For the text-containing cell, return its midpoint in (x, y) coordinate format. 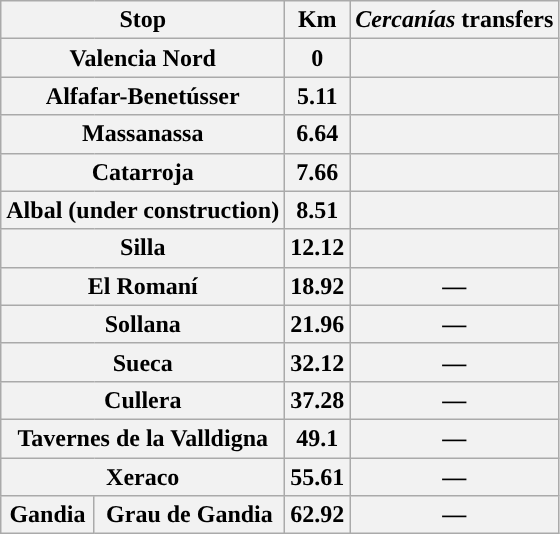
Silla (143, 248)
5.11 (318, 96)
7.66 (318, 172)
Sollana (143, 324)
Cullera (143, 400)
49.1 (318, 438)
6.64 (318, 134)
Tavernes de la Valldigna (143, 438)
Km (318, 20)
0 (318, 58)
21.96 (318, 324)
62.92 (318, 515)
Xeraco (143, 477)
12.12 (318, 248)
Massanassa (143, 134)
Cercanías transfers (454, 20)
32.12 (318, 362)
Albal (under construction) (143, 210)
Stop (143, 20)
Catarroja (143, 172)
Gandia (48, 515)
El Romaní (143, 286)
55.61 (318, 477)
Sueca (143, 362)
37.28 (318, 400)
Grau de Gandia (190, 515)
18.92 (318, 286)
Alfafar-Benetússer (143, 96)
8.51 (318, 210)
Valencia Nord (143, 58)
